Output the [X, Y] coordinate of the center of the cell containing the given text.  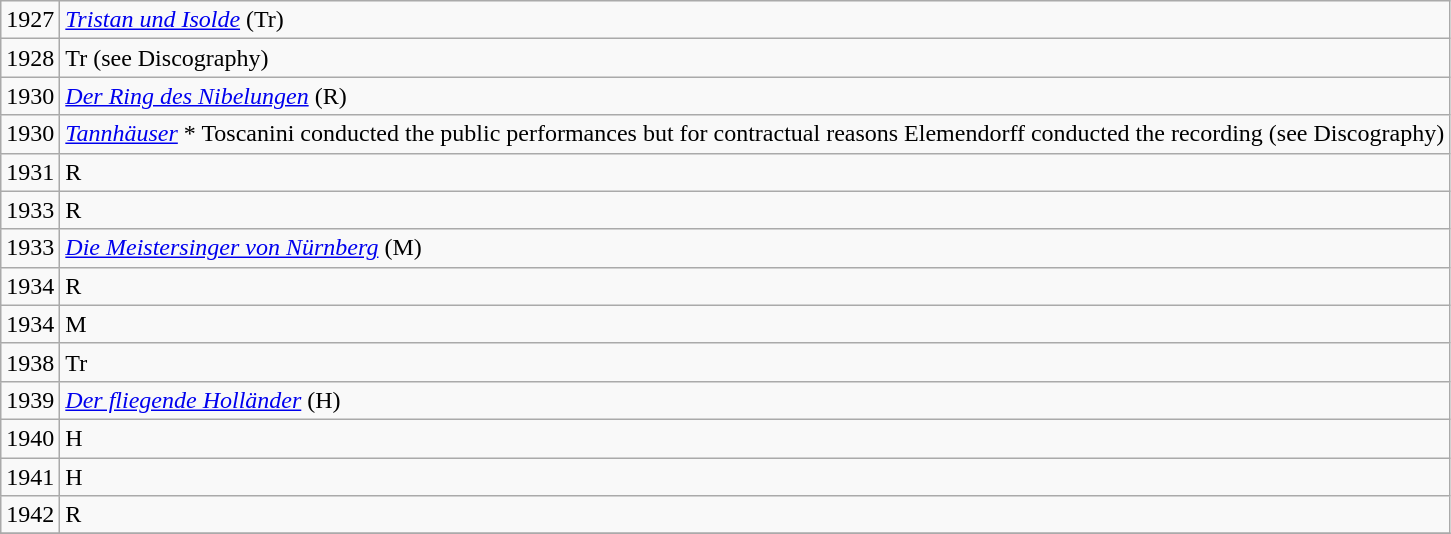
Der fliegende Holländer (H) [755, 400]
1931 [30, 172]
Tristan und Isolde (Tr) [755, 20]
Die Meistersinger von Nürnberg (M) [755, 248]
1939 [30, 400]
Tr (see Discography) [755, 58]
1940 [30, 438]
1942 [30, 515]
Tr [755, 362]
1928 [30, 58]
M [755, 324]
Tannhäuser * Toscanini conducted the public performances but for contractual reasons Elemendorff conducted the recording (see Discography) [755, 134]
1927 [30, 20]
Der Ring des Nibelungen (R) [755, 96]
1938 [30, 362]
1941 [30, 477]
